Output the (x, y) coordinate of the center of the cell containing the given text.  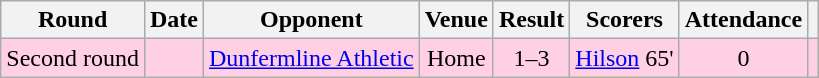
Scorers (624, 20)
Date (174, 20)
Dunfermline Athletic (312, 58)
Hilson 65' (624, 58)
Attendance (743, 20)
Round (73, 20)
Venue (456, 20)
Result (531, 20)
1–3 (531, 58)
Second round (73, 58)
0 (743, 58)
Opponent (312, 20)
Home (456, 58)
